Extract the [X, Y] coordinate from the center of the cell holding the provided text.  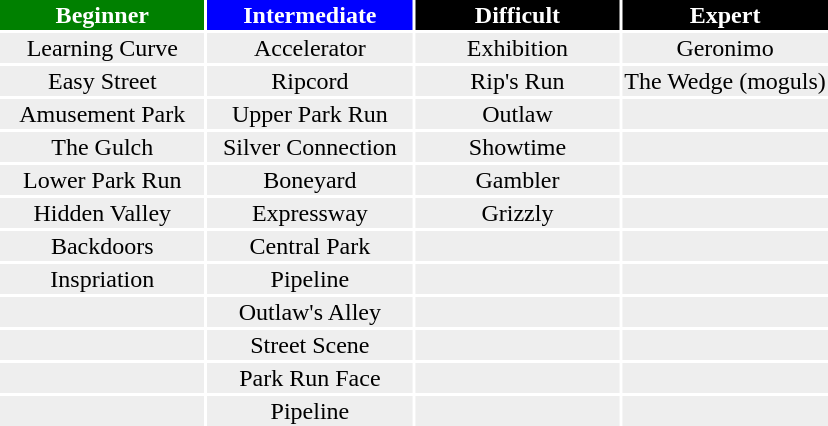
Difficult [518, 15]
Outlaw's Alley [310, 312]
Expressway [310, 213]
Gambler [518, 180]
Upper Park Run [310, 114]
Learning Curve [102, 48]
Backdoors [102, 246]
Exhibition [518, 48]
The Gulch [102, 147]
Grizzly [518, 213]
Inspriation [102, 279]
Park Run Face [310, 378]
Street Scene [310, 345]
Hidden Valley [102, 213]
Geronimo [726, 48]
Amusement Park [102, 114]
Expert [726, 15]
Rip's Run [518, 81]
Ripcord [310, 81]
The Wedge (moguls) [726, 81]
Central Park [310, 246]
Lower Park Run [102, 180]
Intermediate [310, 15]
Accelerator [310, 48]
Showtime [518, 147]
Beginner [102, 15]
Outlaw [518, 114]
Silver Connection [310, 147]
Easy Street [102, 81]
Boneyard [310, 180]
